Output the [X, Y] coordinate of the center of the cell containing the given text.  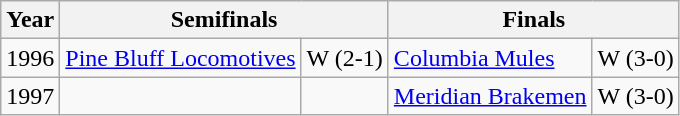
Finals [534, 20]
Year [30, 20]
Meridian Brakemen [490, 96]
1997 [30, 96]
Columbia Mules [490, 58]
Pine Bluff Locomotives [180, 58]
Semifinals [224, 20]
W (2-1) [344, 58]
1996 [30, 58]
